Determine the (x, y) coordinate at the center of the cell enclosing the given text.  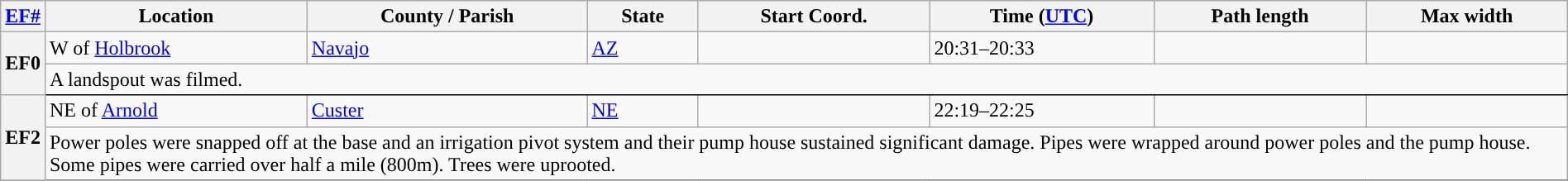
AZ (643, 48)
County / Parish (447, 17)
22:19–22:25 (1042, 111)
Custer (447, 111)
Time (UTC) (1042, 17)
W of Holbrook (175, 48)
Max width (1467, 17)
20:31–20:33 (1042, 48)
State (643, 17)
Start Coord. (814, 17)
Path length (1260, 17)
EF0 (23, 64)
A landspout was filmed. (806, 79)
Location (175, 17)
NE of Arnold (175, 111)
NE (643, 111)
EF2 (23, 137)
EF# (23, 17)
Navajo (447, 48)
